Find where the given text appears and provide that cell's center as [x, y] coordinate. 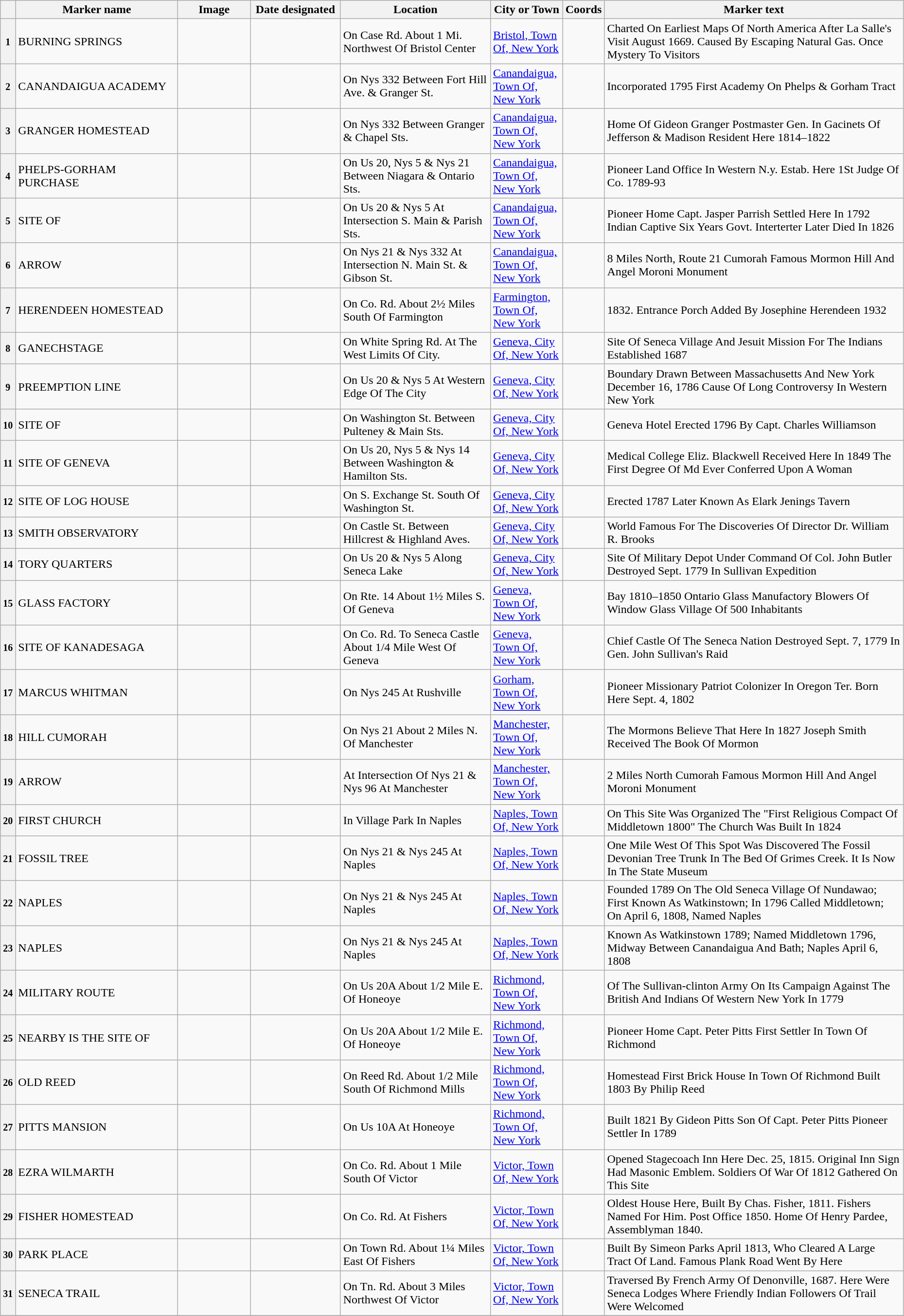
Bristol, Town Of, New York [527, 41]
18 [8, 737]
On Us 20, Nys 5 & Nys 21 Between Niagara & Ontario Sts. [415, 176]
SITE OF GENEVA [97, 463]
On Washington St. Between Pulteney & Main Sts. [415, 424]
On Nys 21 & Nys 332 At Intersection N. Main St. & Gibson St. [415, 265]
On Rte. 14 About 1½ Miles S. Of Geneva [415, 603]
Traversed By French Army Of Denonville, 1687. Here Were Seneca Lodges Where Friendly Indian Followers Of Trail Were Welcomed [754, 1293]
On Us 10A At Honeoye [415, 1127]
Pioneer Missionary Patriot Colonizer In Oregon Ter. Born Here Sept. 4, 1802 [754, 692]
Location [415, 10]
Built By Simeon Parks April 1813, Who Cleared A Large Tract Of Land. Famous Plank Road Went By Here [754, 1255]
The Mormons Believe That Here In 1827 Joseph Smith Received The Book Of Mormon [754, 737]
Boundary Drawn Between Massachusetts And New York December 16, 1786 Cause Of Long Controversy In Western New York [754, 386]
FIRST CHURCH [97, 820]
Home Of Gideon Granger Postmaster Gen. In Gacinets Of Jefferson & Madison Resident Here 1814–1822 [754, 131]
On Us 20 & Nys 5 Along Seneca Lake [415, 564]
PREEMPTION LINE [97, 386]
8 [8, 348]
On Castle St. Between Hillcrest & Highland Aves. [415, 533]
SMITH OBSERVATORY [97, 533]
Incorporated 1795 First Academy On Phelps & Gorham Tract [754, 86]
At Intersection Of Nys 21 & Nys 96 At Manchester [415, 782]
Pioneer Home Capt. Peter Pitts First Settler In Town Of Richmond [754, 1037]
Site Of Military Depot Under Command Of Col. John Butler Destroyed Sept. 1779 In Sullivan Expedition [754, 564]
Pioneer Home Capt. Jasper Parrish Settled Here In 1792 Indian Captive Six Years Govt. Interterter Later Died In 1826 [754, 220]
On Tn. Rd. About 3 Miles Northwest Of Victor [415, 1293]
Farmington, Town Of, New York [527, 310]
Date designated [295, 10]
BURNING SPRINGS [97, 41]
29 [8, 1217]
Medical College Eliz. Blackwell Received Here In 1849 The First Degree Of Md Ever Conferred Upon A Woman [754, 463]
In Village Park In Naples [415, 820]
28 [8, 1172]
Bay 1810–1850 Ontario Glass Manufactory Blowers Of Window Glass Village Of 500 Inhabitants [754, 603]
Site Of Seneca Village And Jesuit Mission For The Indians Established 1687 [754, 348]
On Nys 332 Between Fort Hill Ave. & Granger St. [415, 86]
Founded 1789 On The Old Seneca Village Of Nundawao; First Known As Watkinstown; In 1796 Called Middletown; On April 6, 1808, Named Naples [754, 903]
7 [8, 310]
1 [8, 41]
On Co. Rd. At Fishers [415, 1217]
24 [8, 992]
2 [8, 86]
31 [8, 1293]
On Nys 245 At Rushville [415, 692]
3 [8, 131]
1832. Entrance Porch Added By Josephine Herendeen 1932 [754, 310]
SENECA TRAIL [97, 1293]
TORY QUARTERS [97, 564]
MARCUS WHITMAN [97, 692]
OLD REED [97, 1082]
2 Miles North Cumorah Famous Mormon Hill And Angel Moroni Monument [754, 782]
Homestead First Brick House In Town Of Richmond Built 1803 By Philip Reed [754, 1082]
GRANGER HOMESTEAD [97, 131]
11 [8, 463]
On This Site Was Organized The "First Religious Compact Of Middletown 1800" The Church Was Built In 1824 [754, 820]
SITE OF KANADESAGA [97, 648]
6 [8, 265]
Charted On Earliest Maps Of North America After La Salle's Visit August 1669. Caused By Escaping Natural Gas. Once Mystery To Visitors [754, 41]
Marker name [97, 10]
MILITARY ROUTE [97, 992]
EZRA WILMARTH [97, 1172]
FOSSIL TREE [97, 858]
10 [8, 424]
Chief Castle Of The Seneca Nation Destroyed Sept. 7, 1779 In Gen. John Sullivan's Raid [754, 648]
HILL CUMORAH [97, 737]
On Us 20, Nys 5 & Nys 14 Between Washington & Hamilton Sts. [415, 463]
On Us 20 & Nys 5 At Intersection S. Main & Parish Sts. [415, 220]
19 [8, 782]
Of The Sullivan-clinton Army On Its Campaign Against The British And Indians Of Western New York In 1779 [754, 992]
30 [8, 1255]
15 [8, 603]
Built 1821 By Gideon Pitts Son Of Capt. Peter Pitts Pioneer Settler In 1789 [754, 1127]
Marker text [754, 10]
HERENDEEN HOMESTEAD [97, 310]
Geneva Hotel Erected 1796 By Capt. Charles Williamson [754, 424]
On Nys 332 Between Granger & Chapel Sts. [415, 131]
Erected 1787 Later Known As Elark Jenings Tavern [754, 501]
Pioneer Land Office In Western N.y. Estab. Here 1St Judge Of Co. 1789-93 [754, 176]
GANECHSTAGE [97, 348]
16 [8, 648]
Coords [584, 10]
13 [8, 533]
GLASS FACTORY [97, 603]
On Town Rd. About 1¼ Miles East Of Fishers [415, 1255]
21 [8, 858]
CANANDAIGUA ACADEMY [97, 86]
On Nys 21 About 2 Miles N. Of Manchester [415, 737]
Known As Watkinstown 1789; Named Middletown 1796, Midway Between Canandaigua And Bath; Naples April 6, 1808 [754, 948]
One Mile West Of This Spot Was Discovered The Fossil Devonian Tree Trunk In The Bed Of Grimes Creek. It Is Now In The State Museum [754, 858]
On Co. Rd. To Seneca Castle About 1/4 Mile West Of Geneva [415, 648]
SITE OF LOG HOUSE [97, 501]
World Famous For The Discoveries Of Director Dr. William R. Brooks [754, 533]
17 [8, 692]
Image [214, 10]
9 [8, 386]
On White Spring Rd. At The West Limits Of City. [415, 348]
27 [8, 1127]
On Reed Rd. About 1/2 Mile South Of Richmond Mills [415, 1082]
5 [8, 220]
25 [8, 1037]
20 [8, 820]
14 [8, 564]
City or Town [527, 10]
Gorham, Town Of, New York [527, 692]
PHELPS-GORHAM PURCHASE [97, 176]
8 Miles North, Route 21 Cumorah Famous Mormon Hill And Angel Moroni Monument [754, 265]
22 [8, 903]
Oldest House Here, Built By Chas. Fisher, 1811. Fishers Named For Him. Post Office 1850. Home Of Henry Pardee, Assemblyman 1840. [754, 1217]
23 [8, 948]
PARK PLACE [97, 1255]
On Co. Rd. About 1 Mile South Of Victor [415, 1172]
26 [8, 1082]
On Case Rd. About 1 Mi. Northwest Of Bristol Center [415, 41]
On S. Exchange St. South Of Washington St. [415, 501]
NEARBY IS THE SITE OF [97, 1037]
FISHER HOMESTEAD [97, 1217]
12 [8, 501]
4 [8, 176]
PITTS MANSION [97, 1127]
On Co. Rd. About 2½ Miles South Of Farmington [415, 310]
On Us 20 & Nys 5 At Western Edge Of The City [415, 386]
Opened Stagecoach Inn Here Dec. 25, 1815. Original Inn Sign Had Masonic Emblem. Soldiers Of War Of 1812 Gathered On This Site [754, 1172]
